Return (x, y) of the center of cell containing provided text 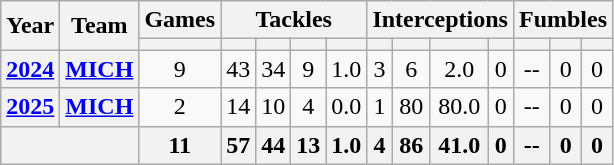
Tackles (294, 20)
80.0 (459, 107)
6 (411, 69)
2025 (30, 107)
86 (411, 145)
44 (274, 145)
Fumbles (562, 20)
43 (238, 69)
2 (180, 107)
80 (411, 107)
Interceptions (440, 20)
14 (238, 107)
11 (180, 145)
1 (380, 107)
41.0 (459, 145)
10 (274, 107)
2.0 (459, 69)
57 (238, 145)
3 (380, 69)
2024 (30, 69)
Year (30, 26)
0.0 (346, 107)
34 (274, 69)
13 (308, 145)
Team (100, 26)
Games (180, 20)
